Extract the [X, Y] coordinate from the center of the cell holding the provided text.  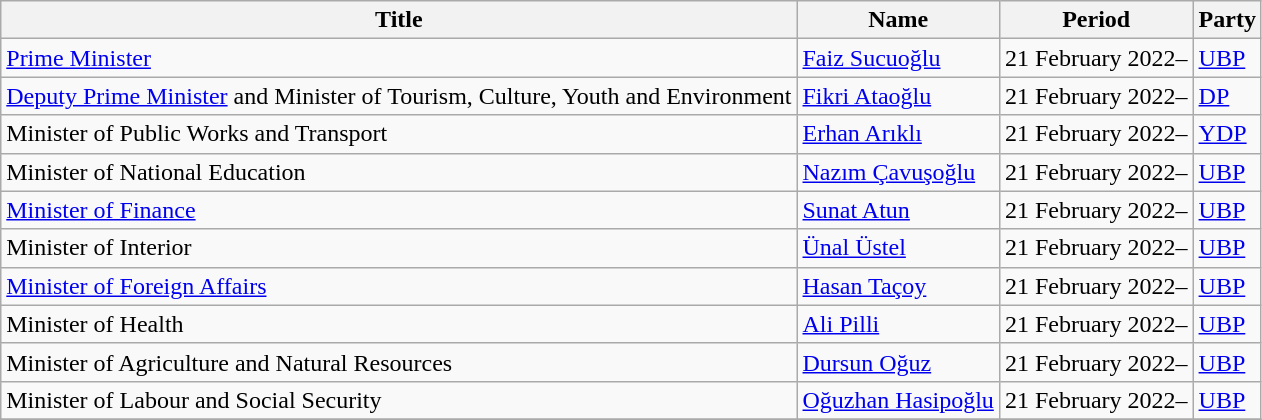
Ali Pilli [898, 324]
Title [399, 20]
Dursun Oğuz [898, 362]
Sunat Atun [898, 210]
Ünal Üstel [898, 248]
Hasan Taçoy [898, 286]
Minister of National Education [399, 172]
Nazım Çavuşoğlu [898, 172]
Faiz Sucuoğlu [898, 58]
Fikri Ataoğlu [898, 96]
Minister of Interior [399, 248]
Minister of Labour and Social Security [399, 400]
Party [1227, 20]
DP [1227, 96]
Minister of Finance [399, 210]
Oğuzhan Hasipoğlu [898, 400]
Minister of Foreign Affairs [399, 286]
YDP [1227, 134]
Name [898, 20]
Period [1096, 20]
Minister of Public Works and Transport [399, 134]
Deputy Prime Minister and Minister of Tourism, Culture, Youth and Environment [399, 96]
Minister of Agriculture and Natural Resources [399, 362]
Prime Minister [399, 58]
Minister of Health [399, 324]
Erhan Arıklı [898, 134]
